Provide the (X, Y) coordinate of the cell's center where the given text is located.  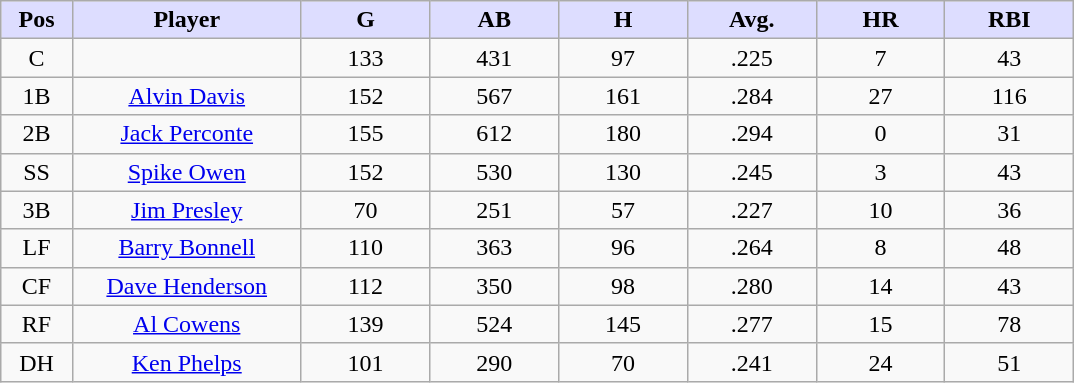
Spike Owen (186, 172)
AB (494, 20)
.294 (752, 134)
3B (37, 210)
Al Cowens (186, 324)
8 (880, 248)
0 (880, 134)
363 (494, 248)
.225 (752, 58)
.280 (752, 286)
48 (1010, 248)
36 (1010, 210)
14 (880, 286)
G (366, 20)
.284 (752, 96)
290 (494, 362)
C (37, 58)
.245 (752, 172)
98 (624, 286)
7 (880, 58)
HR (880, 20)
15 (880, 324)
78 (1010, 324)
3 (880, 172)
524 (494, 324)
Jim Presley (186, 210)
.277 (752, 324)
27 (880, 96)
431 (494, 58)
RF (37, 324)
Barry Bonnell (186, 248)
612 (494, 134)
180 (624, 134)
116 (1010, 96)
LF (37, 248)
530 (494, 172)
139 (366, 324)
31 (1010, 134)
24 (880, 362)
101 (366, 362)
1B (37, 96)
2B (37, 134)
567 (494, 96)
130 (624, 172)
H (624, 20)
.264 (752, 248)
251 (494, 210)
Pos (37, 20)
Dave Henderson (186, 286)
Ken Phelps (186, 362)
Avg. (752, 20)
51 (1010, 362)
97 (624, 58)
SS (37, 172)
110 (366, 248)
10 (880, 210)
57 (624, 210)
RBI (1010, 20)
Alvin Davis (186, 96)
155 (366, 134)
CF (37, 286)
350 (494, 286)
.227 (752, 210)
.241 (752, 362)
Jack Perconte (186, 134)
96 (624, 248)
161 (624, 96)
DH (37, 362)
112 (366, 286)
145 (624, 324)
133 (366, 58)
Player (186, 20)
